Provide the [x, y] coordinate of the cell's center where the given text is located.  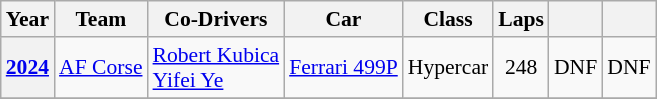
Laps [521, 19]
2024 [28, 68]
Class [448, 19]
Year [28, 19]
Team [100, 19]
248 [521, 68]
Hypercar [448, 68]
Car [344, 19]
Co-Drivers [216, 19]
Robert Kubica Yifei Ye [216, 68]
AF Corse [100, 68]
Ferrari 499P [344, 68]
